Locate the cell with the specified text and output its [x, y] center coordinate. 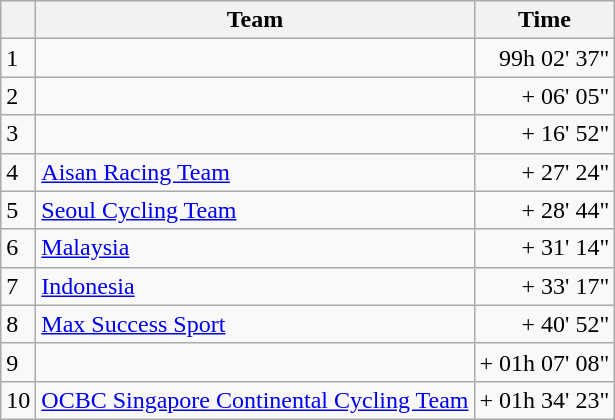
5 [18, 210]
10 [18, 400]
99h 02' 37" [544, 58]
8 [18, 324]
1 [18, 58]
Indonesia [255, 286]
+ 40' 52" [544, 324]
4 [18, 172]
Max Success Sport [255, 324]
+ 33' 17" [544, 286]
+ 27' 24" [544, 172]
OCBC Singapore Continental Cycling Team [255, 400]
6 [18, 248]
Malaysia [255, 248]
2 [18, 96]
Time [544, 20]
9 [18, 362]
Seoul Cycling Team [255, 210]
+ 01h 34' 23" [544, 400]
+ 06' 05" [544, 96]
+ 16' 52" [544, 134]
Team [255, 20]
7 [18, 286]
Aisan Racing Team [255, 172]
+ 28' 44" [544, 210]
+ 31' 14" [544, 248]
+ 01h 07' 08" [544, 362]
3 [18, 134]
